Extract the [x, y] coordinate from the center of the cell holding the provided text.  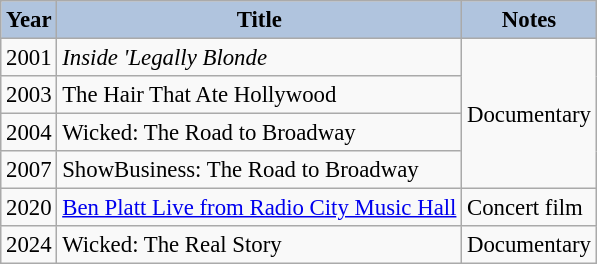
Inside 'Legally Blonde [260, 58]
2004 [29, 133]
Title [260, 20]
Notes [530, 20]
Ben Platt Live from Radio City Music Hall [260, 208]
ShowBusiness: The Road to Broadway [260, 170]
Wicked: The Road to Broadway [260, 133]
2001 [29, 58]
2003 [29, 95]
2007 [29, 170]
Year [29, 20]
2024 [29, 245]
Wicked: The Real Story [260, 245]
2020 [29, 208]
Concert film [530, 208]
The Hair That Ate Hollywood [260, 95]
